Search for the cell housing the specified text and yield its [x, y] center coordinate. 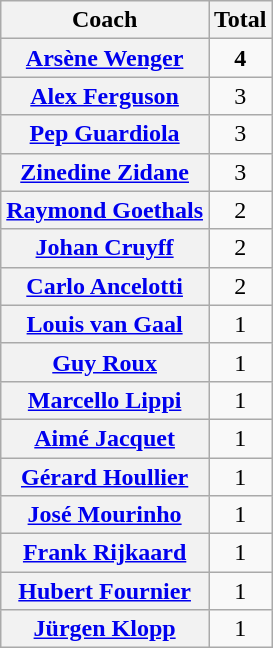
Arsène Wenger [105, 58]
Jürgen Klopp [105, 629]
Pep Guardiola [105, 134]
Gérard Houllier [105, 477]
Hubert Fournier [105, 591]
4 [240, 58]
Coach [105, 20]
Carlo Ancelotti [105, 286]
Raymond Goethals [105, 210]
Aimé Jacquet [105, 438]
José Mourinho [105, 515]
Zinedine Zidane [105, 172]
Johan Cruyff [105, 248]
Guy Roux [105, 362]
Marcello Lippi [105, 400]
Louis van Gaal [105, 324]
Alex Ferguson [105, 96]
Total [240, 20]
Frank Rijkaard [105, 553]
